Find where the given text appears and provide that cell's center as (X, Y) coordinate. 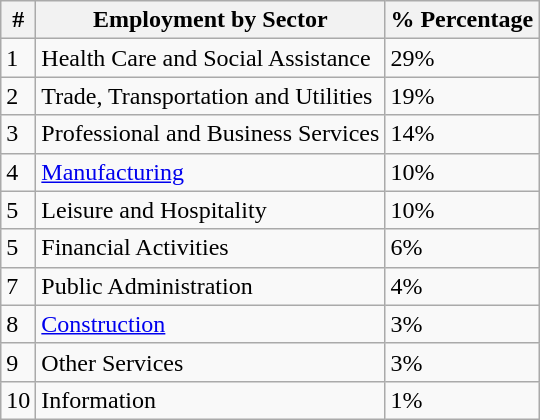
Employment by Sector (210, 20)
Financial Activities (210, 248)
4% (462, 286)
2 (18, 96)
1 (18, 58)
# (18, 20)
9 (18, 362)
8 (18, 324)
% Percentage (462, 20)
1% (462, 400)
Trade, Transportation and Utilities (210, 96)
4 (18, 172)
19% (462, 96)
7 (18, 286)
Professional and Business Services (210, 134)
Other Services (210, 362)
Public Administration (210, 286)
Health Care and Social Assistance (210, 58)
Information (210, 400)
Manufacturing (210, 172)
10 (18, 400)
6% (462, 248)
3 (18, 134)
Leisure and Hospitality (210, 210)
Construction (210, 324)
14% (462, 134)
29% (462, 58)
